Scan for the cell matching the given text and deliver its [X, Y] coordinate at center. 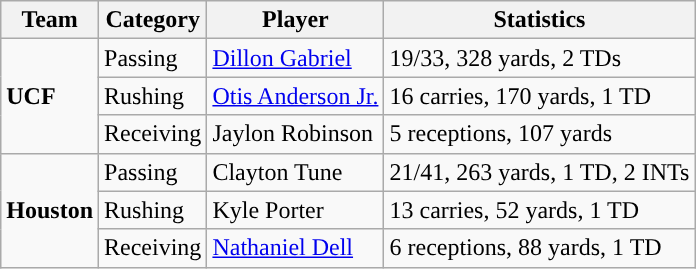
Otis Anderson Jr. [296, 96]
19/33, 328 yards, 2 TDs [540, 58]
21/41, 263 yards, 1 TD, 2 INTs [540, 172]
Player [296, 20]
Jaylon Robinson [296, 134]
6 receptions, 88 yards, 1 TD [540, 248]
16 carries, 170 yards, 1 TD [540, 96]
Houston [50, 210]
Team [50, 20]
Category [153, 20]
UCF [50, 96]
Dillon Gabriel [296, 58]
Nathaniel Dell [296, 248]
5 receptions, 107 yards [540, 134]
Statistics [540, 20]
13 carries, 52 yards, 1 TD [540, 210]
Kyle Porter [296, 210]
Clayton Tune [296, 172]
